Return the (X, Y) coordinate for the center point of the cell that contains the specified text.  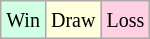
Draw (72, 20)
Loss (126, 20)
Win (24, 20)
